Provide the (X, Y) coordinate of the cell's center where the given text is located.  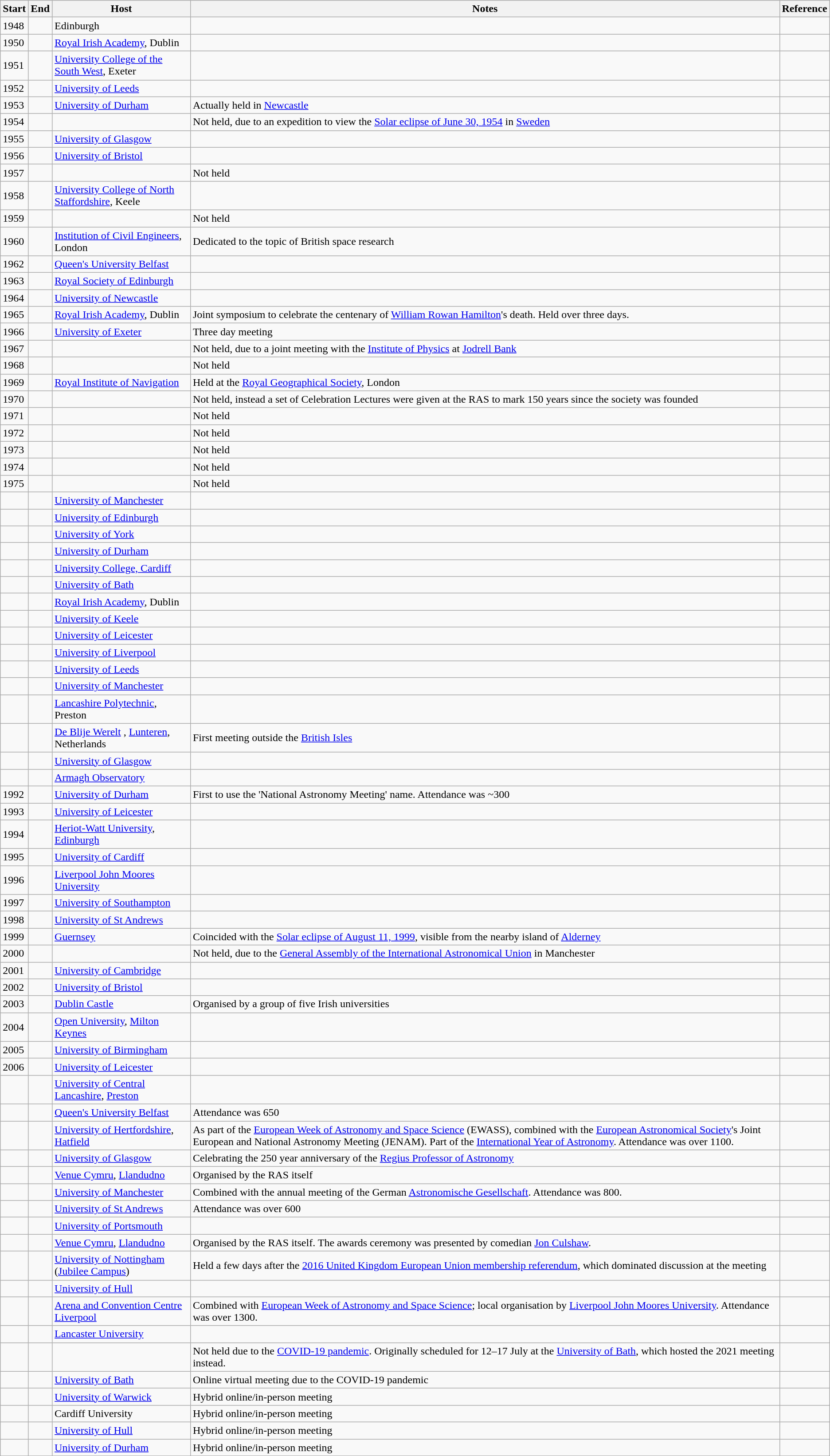
Armagh Observatory (121, 777)
1969 (14, 382)
1997 (14, 903)
1951 (14, 66)
Arena and Convention Centre Liverpool (121, 1311)
Organised by the RAS itself (485, 1175)
University of Central Lancashire, Preston (121, 1089)
1998 (14, 920)
Joint symposium to celebrate the centenary of William Rowan Hamilton's death. Held over three days. (485, 315)
1962 (14, 264)
1992 (14, 794)
Combined with European Week of Astronomy and Space Science; local organisation by Liverpool John Moores University. Attendance was over 1300. (485, 1311)
Organised by a group of five Irish universities (485, 1004)
University of Warwick (121, 1397)
University of Hertfordshire, Hatfield (121, 1135)
1999 (14, 937)
1994 (14, 835)
Not held, due to a joint meeting with the Institute of Physics at Jodrell Bank (485, 349)
Dedicated to the topic of British space research (485, 241)
Notes (485, 9)
University College, Cardiff (121, 568)
University of Keele (121, 619)
University of Cardiff (121, 857)
Attendance was 650 (485, 1112)
1967 (14, 349)
1958 (14, 195)
Dublin Castle (121, 1004)
End (40, 9)
Actually held in Newcastle (485, 105)
University of Cambridge (121, 970)
2002 (14, 987)
2000 (14, 954)
Coincided with the Solar eclipse of August 11, 1999, visible from the nearby island of Alderney (485, 937)
1968 (14, 365)
1960 (14, 241)
First meeting outside the British Isles (485, 738)
Lancaster University (121, 1334)
1955 (14, 139)
1995 (14, 857)
1964 (14, 298)
1963 (14, 281)
1954 (14, 122)
1971 (14, 416)
1973 (14, 450)
Reference (804, 9)
2003 (14, 1004)
Celebrating the 250 year anniversary of the Regius Professor of Astronomy (485, 1158)
Held a few days after the 2016 United Kingdom European Union membership referendum, which dominated discussion at the meeting (485, 1266)
Start (14, 9)
First to use the 'National Astronomy Meeting' name. Attendance was ~300 (485, 794)
University of Portsmouth (121, 1226)
University of Liverpool (121, 652)
University of Exeter (121, 332)
1957 (14, 173)
Held at the Royal Geographical Society, London (485, 382)
1972 (14, 433)
2006 (14, 1067)
Royal Society of Edinburgh (121, 281)
University of Birmingham (121, 1050)
Guernsey (121, 937)
Institution of Civil Engineers, London (121, 241)
Not held, due to the General Assembly of the International Astronomical Union in Manchester (485, 954)
Online virtual meeting due to the COVID-19 pandemic (485, 1380)
1952 (14, 88)
1950 (14, 43)
University of Newcastle (121, 298)
Royal Institute of Navigation (121, 382)
Not held, instead a set of Celebration Lectures were given at the RAS to mark 150 years since the society was founded (485, 399)
1959 (14, 218)
Open University, Milton Keynes (121, 1027)
1966 (14, 332)
Liverpool John Moores University (121, 880)
Three day meeting (485, 332)
2004 (14, 1027)
1948 (14, 26)
1993 (14, 811)
Edinburgh (121, 26)
1956 (14, 156)
Host (121, 9)
2001 (14, 970)
University of Southampton (121, 903)
University College of the South West, Exeter (121, 66)
1975 (14, 483)
University of York (121, 534)
1974 (14, 467)
Attendance was over 600 (485, 1209)
Heriot-Watt University, Edinburgh (121, 835)
De Blije Werelt , Lunteren, Netherlands (121, 738)
1965 (14, 315)
Organised by the RAS itself. The awards ceremony was presented by comedian Jon Culshaw. (485, 1243)
Cardiff University (121, 1413)
University of Edinburgh (121, 518)
Combined with the annual meeting of the German Astronomische Gesellschaft. Attendance was 800. (485, 1192)
1996 (14, 880)
Not held due to the COVID-19 pandemic. Originally scheduled for 12–17 July at the University of Bath, which hosted the 2021 meeting instead. (485, 1357)
University College of North Staffordshire, Keele (121, 195)
1953 (14, 105)
Lancashire Polytechnic, Preston (121, 709)
1970 (14, 399)
Not held, due to an expedition to view the Solar eclipse of June 30, 1954 in Sweden (485, 122)
2005 (14, 1050)
University of Nottingham (Jubilee Campus) (121, 1266)
